Search for the cell housing the specified text and yield its [x, y] center coordinate. 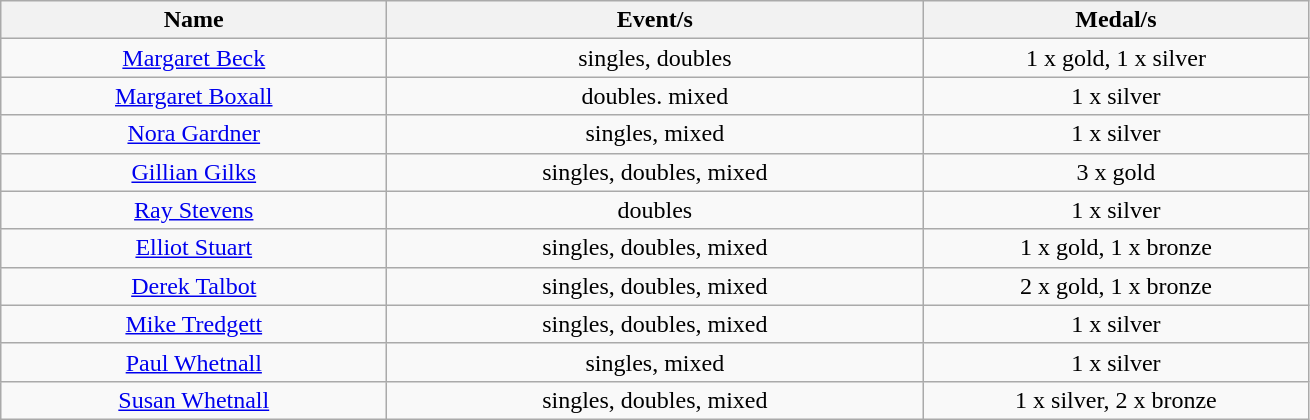
doubles [655, 210]
Derek Talbot [194, 286]
Ray Stevens [194, 210]
Margaret Boxall [194, 96]
singles, doubles [655, 58]
Nora Gardner [194, 134]
Gillian Gilks [194, 172]
1 x silver, 2 x bronze [1116, 400]
3 x gold [1116, 172]
Paul Whetnall [194, 362]
1 x gold, 1 x silver [1116, 58]
doubles. mixed [655, 96]
Name [194, 20]
Mike Tredgett [194, 324]
Medal/s [1116, 20]
Elliot Stuart [194, 248]
1 x gold, 1 x bronze [1116, 248]
Susan Whetnall [194, 400]
Margaret Beck [194, 58]
2 x gold, 1 x bronze [1116, 286]
Event/s [655, 20]
